Return (X, Y) of the center of cell containing provided text 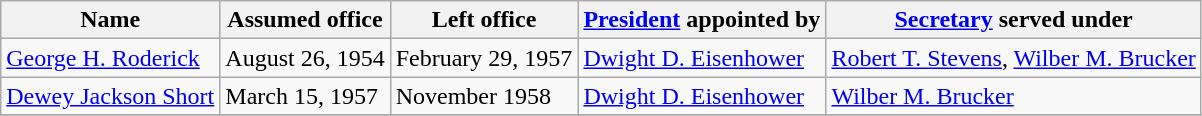
Robert T. Stevens, Wilber M. Brucker (1014, 58)
March 15, 1957 (305, 96)
Wilber M. Brucker (1014, 96)
Assumed office (305, 20)
Secretary served under (1014, 20)
Left office (484, 20)
November 1958 (484, 96)
George H. Roderick (110, 58)
February 29, 1957 (484, 58)
President appointed by (702, 20)
August 26, 1954 (305, 58)
Dewey Jackson Short (110, 96)
Name (110, 20)
